Find where the given text appears and provide that cell's center as [X, Y] coordinate. 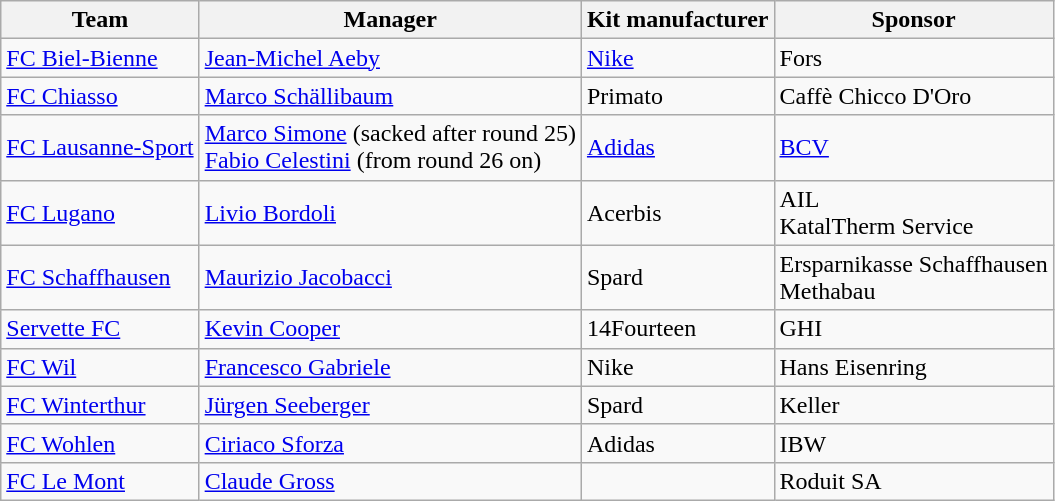
14Fourteen [678, 329]
FC Winterthur [100, 405]
FC Lugano [100, 212]
Maurizio Jacobacci [390, 278]
Kit manufacturer [678, 20]
Acerbis [678, 212]
FC Chiasso [100, 96]
AIL KatalTherm Service [914, 212]
FC Wil [100, 367]
Jürgen Seeberger [390, 405]
Team [100, 20]
BCV [914, 148]
Livio Bordoli [390, 212]
Ersparnikasse Schaffhausen Methabau [914, 278]
Sponsor [914, 20]
FC Wohlen [100, 443]
Ciriaco Sforza [390, 443]
Hans Eisenring [914, 367]
GHI [914, 329]
FC Biel-Bienne [100, 58]
Kevin Cooper [390, 329]
Manager [390, 20]
Roduit SA [914, 481]
Marco Simone (sacked after round 25) Fabio Celestini (from round 26 on) [390, 148]
Claude Gross [390, 481]
FC Schaffhausen [100, 278]
IBW [914, 443]
Fors [914, 58]
Marco Schällibaum [390, 96]
Keller [914, 405]
FC Le Mont [100, 481]
Jean-Michel Aeby [390, 58]
FC Lausanne-Sport [100, 148]
Caffè Chicco D'Oro [914, 96]
Francesco Gabriele [390, 367]
Servette FC [100, 329]
Primato [678, 96]
